Provide the [x, y] coordinate of the cell's center where the given text is located.  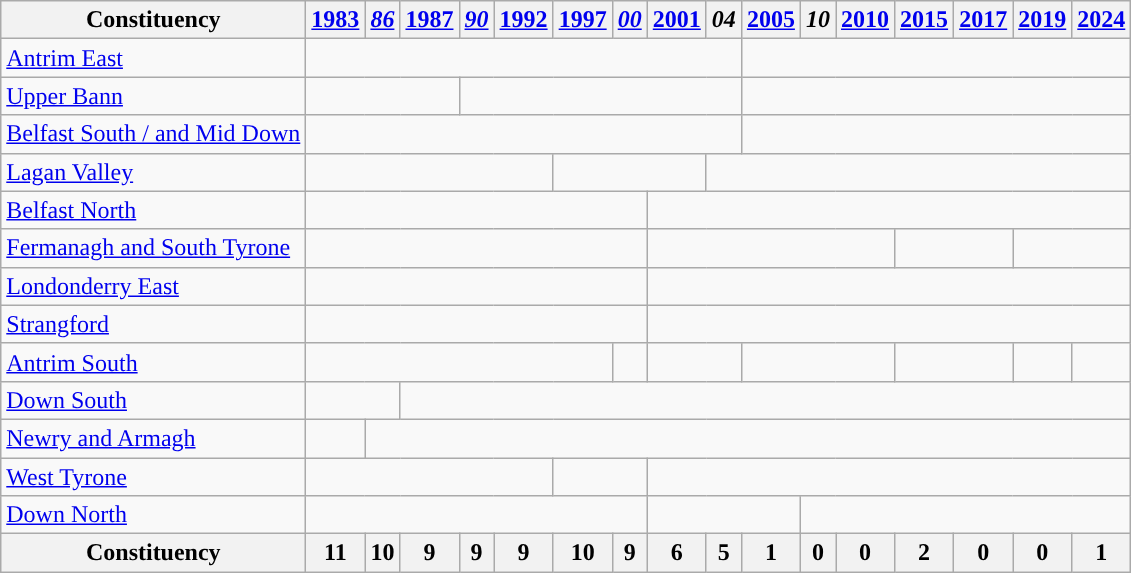
2015 [924, 20]
Down South [154, 400]
86 [382, 20]
2024 [1102, 20]
Antrim South [154, 362]
Newry and Armagh [154, 438]
00 [630, 20]
1992 [524, 20]
11 [336, 553]
Antrim East [154, 58]
2 [924, 553]
Fermanagh and South Tyrone [154, 248]
Down North [154, 515]
Strangford [154, 324]
2017 [984, 20]
2005 [770, 20]
90 [476, 20]
5 [724, 553]
Upper Bann [154, 96]
6 [676, 553]
04 [724, 20]
1997 [582, 20]
Belfast South / and Mid Down [154, 134]
West Tyrone [154, 477]
Lagan Valley [154, 172]
Belfast North [154, 210]
2001 [676, 20]
1987 [430, 20]
2010 [866, 20]
1983 [336, 20]
2019 [1042, 20]
Londonderry East [154, 286]
